Search for the cell housing the specified text and yield its (X, Y) center coordinate. 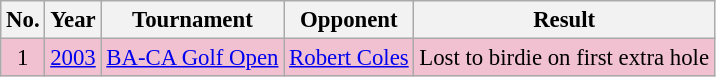
Year (73, 20)
No. (23, 20)
Result (564, 20)
Opponent (349, 20)
Lost to birdie on first extra hole (564, 58)
BA-CA Golf Open (192, 58)
1 (23, 58)
Robert Coles (349, 58)
Tournament (192, 20)
2003 (73, 58)
